Provide the [x, y] coordinate of the cell's center where the given text is located.  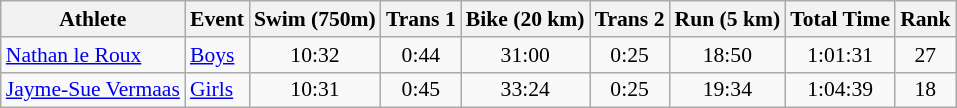
18:50 [728, 55]
Bike (20 km) [526, 19]
31:00 [526, 55]
Trans 1 [421, 19]
1:01:31 [840, 55]
Nathan le Roux [93, 55]
Girls [217, 90]
10:31 [315, 90]
18 [926, 90]
Boys [217, 55]
Rank [926, 19]
Jayme-Sue Vermaas [93, 90]
19:34 [728, 90]
Run (5 km) [728, 19]
Event [217, 19]
Swim (750m) [315, 19]
33:24 [526, 90]
Total Time [840, 19]
27 [926, 55]
Athlete [93, 19]
0:45 [421, 90]
0:44 [421, 55]
10:32 [315, 55]
1:04:39 [840, 90]
Trans 2 [630, 19]
